From the cell containing the given text, extract its center point as [x, y] coordinate. 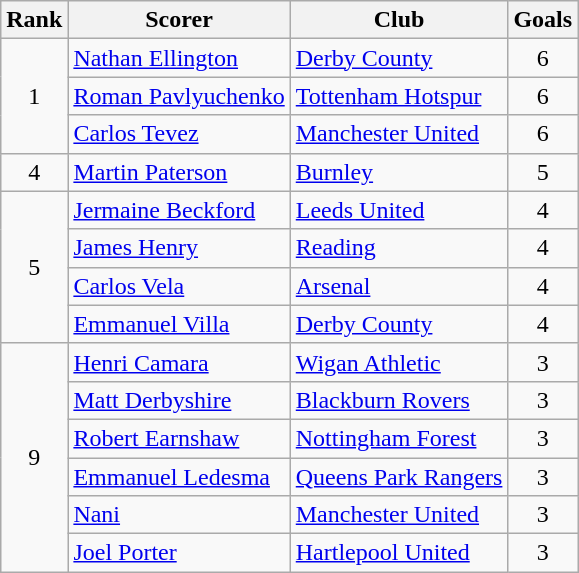
Carlos Vela [179, 286]
9 [34, 457]
Nathan Ellington [179, 58]
Blackburn Rovers [399, 400]
Joel Porter [179, 553]
James Henry [179, 248]
Martin Paterson [179, 172]
Carlos Tevez [179, 134]
Scorer [179, 20]
Wigan Athletic [399, 362]
1 [34, 96]
Rank [34, 20]
Reading [399, 248]
Hartlepool United [399, 553]
Emmanuel Villa [179, 324]
Goals [543, 20]
Tottenham Hotspur [399, 96]
Emmanuel Ledesma [179, 477]
Henri Camara [179, 362]
Roman Pavlyuchenko [179, 96]
Burnley [399, 172]
Arsenal [399, 286]
Leeds United [399, 210]
Nani [179, 515]
Queens Park Rangers [399, 477]
Jermaine Beckford [179, 210]
Club [399, 20]
Matt Derbyshire [179, 400]
Robert Earnshaw [179, 438]
Nottingham Forest [399, 438]
